Determine the [X, Y] coordinate at the center of the cell enclosing the given text.  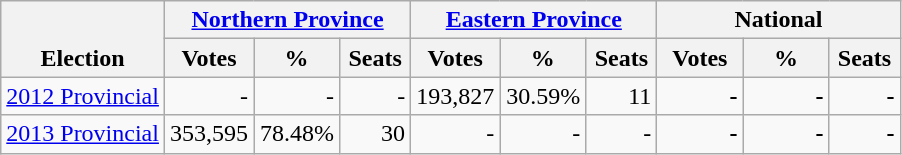
Northern Province [287, 20]
30 [376, 134]
Election [83, 39]
2012 Provincial [83, 96]
National [778, 20]
Eastern Province [534, 20]
353,595 [208, 134]
2013 Provincial [83, 134]
11 [622, 96]
193,827 [456, 96]
30.59% [543, 96]
78.48% [297, 134]
